Scan for the cell matching the given text and deliver its [X, Y] coordinate at center. 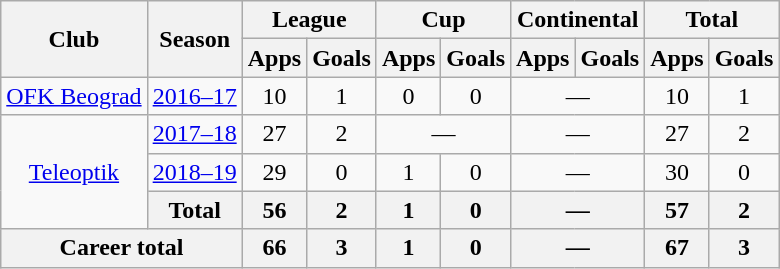
Cup [443, 20]
2018–19 [194, 172]
2017–18 [194, 134]
67 [677, 248]
29 [274, 172]
Season [194, 39]
57 [677, 210]
Career total [122, 248]
Teleoptik [74, 172]
League [309, 20]
Club [74, 39]
2016–17 [194, 96]
Continental [578, 20]
OFK Beograd [74, 96]
30 [677, 172]
56 [274, 210]
66 [274, 248]
